Search for the cell housing the specified text and yield its (x, y) center coordinate. 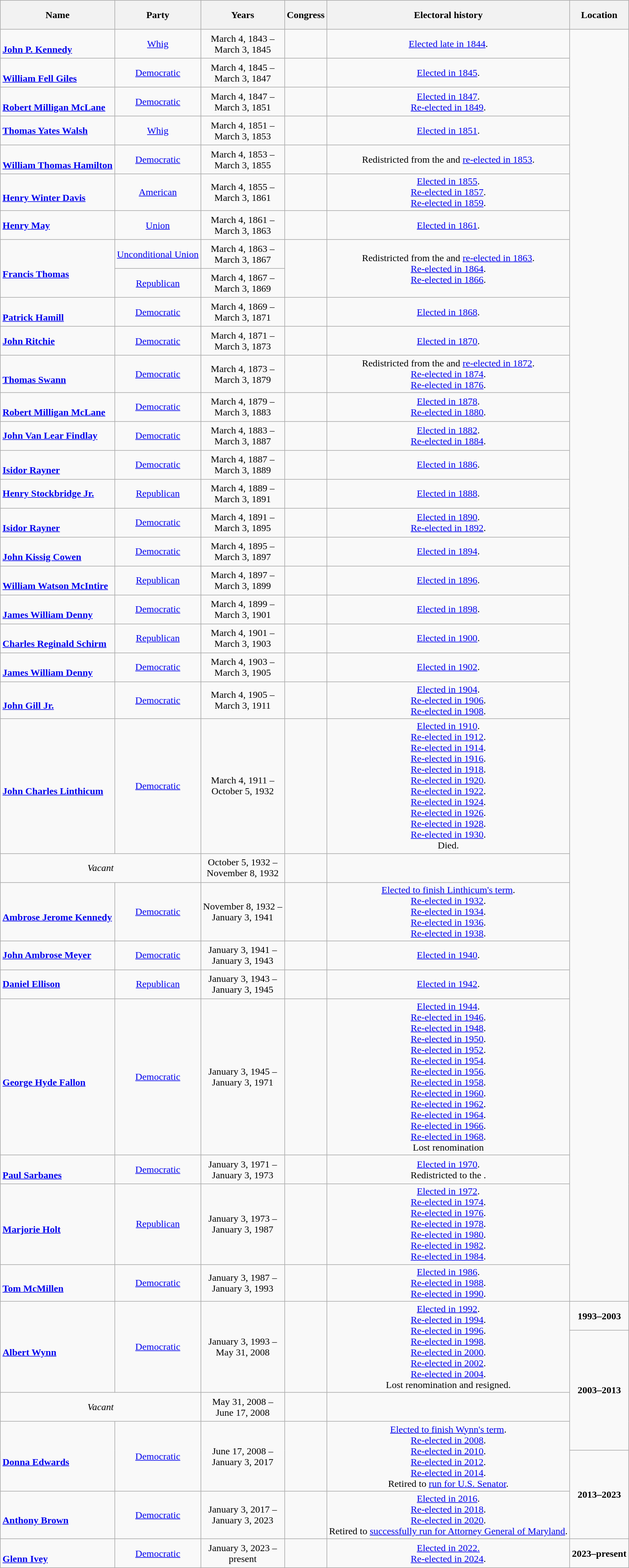
Elected in 1888. (448, 494)
American (158, 192)
Tom McMillen (58, 1283)
Elected in 1882.Re-elected in 1884. (448, 436)
Henry Winter Davis (58, 192)
March 4, 1905 –March 3, 1911 (243, 700)
John Charles Linthicum (58, 786)
2023–present (599, 1553)
March 4, 1887 –March 3, 1889 (243, 465)
Redistricted from the and re-elected in 1863.Re-elected in 1864.Re-elected in 1866. (448, 269)
Elected in 1890.Re-elected in 1892. (448, 523)
March 4, 1867 –March 3, 1869 (243, 283)
John Ambrose Meyer (58, 955)
January 3, 1971 –January 3, 1973 (243, 1169)
November 8, 1932 –January 3, 1941 (243, 912)
Unconditional Union (158, 254)
January 3, 1993 –May 31, 2008 (243, 1347)
Elected in 1942. (448, 984)
Charles Reginald Schirm (58, 638)
March 4, 1911 –October 5, 1932 (243, 786)
Elected in 1902. (448, 667)
Elected in 1896. (448, 581)
Donna Edwards (58, 1456)
Electoral history (448, 15)
Elected in 1970.Redistricted to the . (448, 1169)
Location (599, 15)
Henry Stockbridge Jr. (58, 494)
Thomas Yates Walsh (58, 131)
1993–2003 (599, 1316)
Elected in 1870. (448, 341)
January 3, 1987 –January 3, 1993 (243, 1283)
Anthony Brown (58, 1515)
March 4, 1895 –March 3, 1897 (243, 552)
Elected in 1904.Re-elected in 1906.Re-elected in 1908. (448, 700)
March 4, 1845 –March 3, 1847 (243, 73)
Redistricted from the and re-elected in 1872.Re-elected in 1874.Re-elected in 1876. (448, 374)
March 4, 1863 –March 3, 1867 (243, 254)
March 4, 1873 –March 3, 1879 (243, 374)
Union (158, 225)
Ambrose Jerome Kennedy (58, 912)
March 4, 1843 –March 3, 1845 (243, 44)
Elected in 1900. (448, 638)
John Kissig Cowen (58, 552)
Years (243, 15)
March 4, 1879 –March 3, 1883 (243, 407)
Elected in 2016.Re-elected in 2018.Re-elected in 2020.Retired to successfully run for Attorney General of Maryland. (448, 1515)
March 4, 1883 –March 3, 1887 (243, 436)
March 4, 1889 –March 3, 1891 (243, 494)
March 4, 1869 –March 3, 1871 (243, 312)
Elected in 1986.Re-elected in 1988.Re-elected in 1990. (448, 1283)
Elected in 1940. (448, 955)
Elected to finish Linthicum's term.Re-elected in 1932.Re-elected in 1934.Re-elected in 1936.Re-elected in 1938. (448, 912)
January 3, 1943 –January 3, 1945 (243, 984)
2003–2013 (599, 1390)
January 3, 1941 –January 3, 1943 (243, 955)
Elected to finish Wynn's term.Re-elected in 2008.Re-elected in 2010.Re-elected in 2012.Re-elected in 2014.Retired to run for U.S. Senator. (448, 1456)
William Watson McIntire (58, 581)
Elected in 1851. (448, 131)
Elected in 1972.Re-elected in 1974.Re-elected in 1976.Re-elected in 1978.Re-elected in 1980.Re-elected in 1982.Re-elected in 1984. (448, 1224)
Elected in 1855.Re-elected in 1857.Re-elected in 1859. (448, 192)
May 31, 2008 –June 17, 2008 (243, 1407)
March 4, 1897 –March 3, 1899 (243, 581)
March 4, 1861 –March 3, 1863 (243, 225)
Elected in 2022.Re-elected in 2024. (448, 1553)
Elected in 1878.Re-elected in 1880. (448, 407)
January 3, 2017 –January 3, 2023 (243, 1515)
Albert Wynn (58, 1347)
John P. Kennedy (58, 44)
Elected late in 1844. (448, 44)
March 4, 1901 –March 3, 1903 (243, 638)
George Hyde Fallon (58, 1077)
Elected in 1894. (448, 552)
Party (158, 15)
Elected in 1886. (448, 465)
Elected in 1861. (448, 225)
October 5, 1932 –November 8, 1932 (243, 868)
Paul Sarbanes (58, 1169)
William Thomas Hamilton (58, 159)
January 3, 1973 –January 3, 1987 (243, 1224)
Name (58, 15)
Elected in 1847.Re-elected in 1849. (448, 102)
Thomas Swann (58, 374)
John Ritchie (58, 341)
William Fell Giles (58, 73)
Elected in 1845. (448, 73)
Marjorie Holt (58, 1224)
Francis Thomas (58, 269)
Redistricted from the and re-elected in 1853. (448, 159)
Congress (305, 15)
Elected in 1898. (448, 609)
March 4, 1853 –March 3, 1855 (243, 159)
Daniel Ellison (58, 984)
March 4, 1855 –March 3, 1861 (243, 192)
March 4, 1851 –March 3, 1853 (243, 131)
Glenn Ivey (58, 1553)
March 4, 1903 –March 3, 1905 (243, 667)
March 4, 1899 –March 3, 1901 (243, 609)
January 3, 2023 –present (243, 1553)
2013–2023 (599, 1494)
Elected in 1868. (448, 312)
Henry May (58, 225)
January 3, 1945 –January 3, 1971 (243, 1077)
March 4, 1847 –March 3, 1851 (243, 102)
Patrick Hamill (58, 312)
March 4, 1891 –March 3, 1895 (243, 523)
June 17, 2008 –January 3, 2017 (243, 1456)
John Gill Jr. (58, 700)
John Van Lear Findlay (58, 436)
March 4, 1871 –March 3, 1873 (243, 341)
